Capture the cell that displays the provided text and extract its (X, Y) central coordinate. 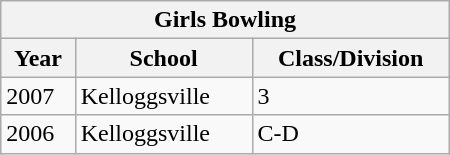
Year (38, 58)
School (164, 58)
2006 (38, 134)
3 (350, 96)
Class/Division (350, 58)
C-D (350, 134)
2007 (38, 96)
Girls Bowling (225, 20)
